From the cell containing the given text, extract its center point as (x, y) coordinate. 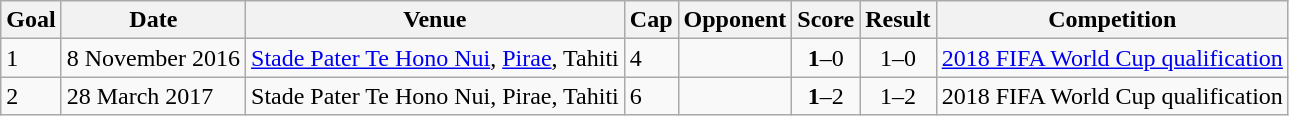
1 (31, 58)
Cap (651, 20)
Result (898, 20)
Venue (436, 20)
Competition (1112, 20)
4 (651, 58)
6 (651, 96)
Opponent (735, 20)
Score (826, 20)
8 November 2016 (153, 58)
28 March 2017 (153, 96)
Date (153, 20)
Goal (31, 20)
2 (31, 96)
